Search for the cell housing the specified text and yield its (x, y) center coordinate. 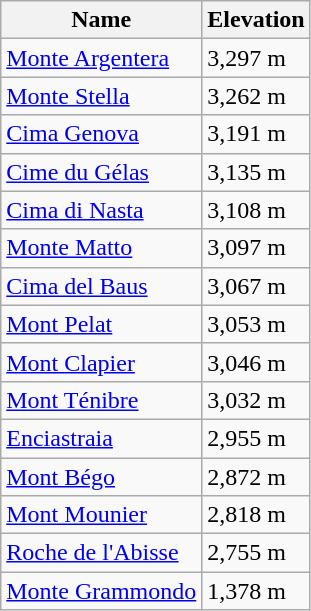
2,755 m (256, 553)
Enciastraia (102, 438)
3,135 m (256, 172)
Cime du Gélas (102, 172)
Mont Ténibre (102, 400)
Cima del Baus (102, 286)
3,053 m (256, 324)
Monte Argentera (102, 58)
Monte Matto (102, 248)
Mont Bégo (102, 477)
3,108 m (256, 210)
Elevation (256, 20)
3,097 m (256, 248)
Mont Mounier (102, 515)
3,067 m (256, 286)
3,032 m (256, 400)
2,818 m (256, 515)
Cima di Nasta (102, 210)
Monte Grammondo (102, 591)
2,955 m (256, 438)
3,262 m (256, 96)
Mont Clapier (102, 362)
3,191 m (256, 134)
2,872 m (256, 477)
Monte Stella (102, 96)
Mont Pelat (102, 324)
3,046 m (256, 362)
Roche de l'Abisse (102, 553)
Cima Genova (102, 134)
3,297 m (256, 58)
1,378 m (256, 591)
Name (102, 20)
